Provide the [x, y] coordinate of the cell's center where the given text is located.  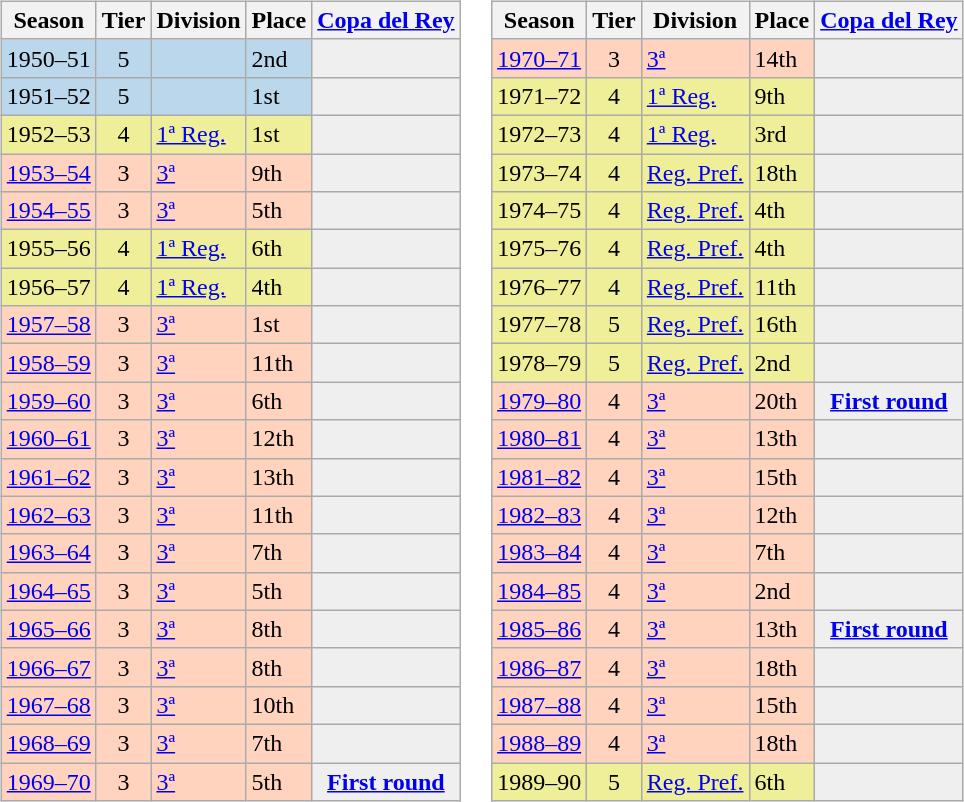
1952–53 [48, 134]
1978–79 [540, 363]
1968–69 [48, 743]
1962–63 [48, 515]
1961–62 [48, 477]
1963–64 [48, 553]
10th [279, 705]
1956–57 [48, 287]
1989–90 [540, 781]
1967–68 [48, 705]
1975–76 [540, 249]
1979–80 [540, 401]
1988–89 [540, 743]
1973–74 [540, 173]
1983–84 [540, 553]
1950–51 [48, 58]
1971–72 [540, 96]
1981–82 [540, 477]
20th [782, 401]
1985–86 [540, 629]
1964–65 [48, 591]
1987–88 [540, 705]
1957–58 [48, 325]
1972–73 [540, 134]
1986–87 [540, 667]
1958–59 [48, 363]
1953–54 [48, 173]
1951–52 [48, 96]
1977–78 [540, 325]
14th [782, 58]
1976–77 [540, 287]
1970–71 [540, 58]
1959–60 [48, 401]
1980–81 [540, 439]
16th [782, 325]
1969–70 [48, 781]
1966–67 [48, 667]
1974–75 [540, 211]
1960–61 [48, 439]
1965–66 [48, 629]
3rd [782, 134]
1955–56 [48, 249]
1982–83 [540, 515]
1954–55 [48, 211]
1984–85 [540, 591]
